Output the [x, y] coordinate of the center of the cell containing the given text.  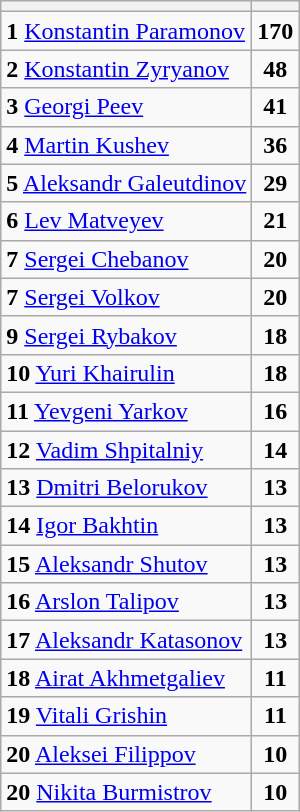
5 Aleksandr Galeutdinov [126, 183]
41 [276, 107]
18 Airat Akhmetgaliev [126, 678]
14 [276, 449]
7 Sergei Chebanov [126, 259]
7 Sergei Volkov [126, 297]
15 Aleksandr Shutov [126, 564]
16 [276, 411]
29 [276, 183]
20 Aleksei Filippov [126, 754]
6 Lev Matveyev [126, 221]
17 Aleksandr Katasonov [126, 640]
3 Georgi Peev [126, 107]
9 Sergei Rybakov [126, 335]
16 Arslon Talipov [126, 602]
48 [276, 69]
4 Martin Kushev [126, 145]
11 Yevgeni Yarkov [126, 411]
14 Igor Bakhtin [126, 526]
1 Konstantin Paramonov [126, 31]
13 Dmitri Belorukov [126, 488]
2 Konstantin Zyryanov [126, 69]
10 Yuri Khairulin [126, 373]
170 [276, 31]
21 [276, 221]
12 Vadim Shpitalniy [126, 449]
20 Nikita Burmistrov [126, 792]
36 [276, 145]
19 Vitali Grishin [126, 716]
